Pinpoint the cell where the given text exists, returning its (X, Y) midpoint coordinate. 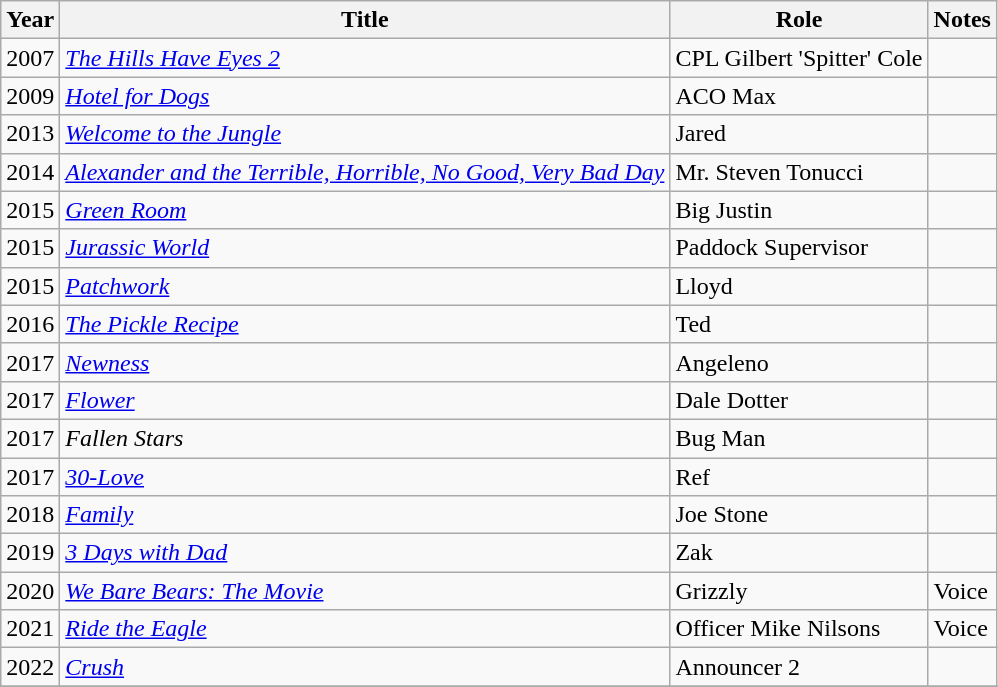
Announcer 2 (799, 667)
Ted (799, 324)
Zak (799, 553)
Welcome to the Jungle (365, 134)
2022 (30, 667)
2014 (30, 172)
2016 (30, 324)
3 Days with Dad (365, 553)
ACO Max (799, 96)
Ref (799, 477)
Alexander and the Terrible, Horrible, No Good, Very Bad Day (365, 172)
Lloyd (799, 286)
Crush (365, 667)
2009 (30, 96)
CPL Gilbert 'Spitter' Cole (799, 58)
Paddock Supervisor (799, 248)
2021 (30, 629)
2020 (30, 591)
2019 (30, 553)
30-Love (365, 477)
Officer Mike Nilsons (799, 629)
Family (365, 515)
The Pickle Recipe (365, 324)
Notes (962, 20)
Jurassic World (365, 248)
Patchwork (365, 286)
Grizzly (799, 591)
Role (799, 20)
2018 (30, 515)
Newness (365, 362)
Hotel for Dogs (365, 96)
2013 (30, 134)
Flower (365, 400)
Ride the Eagle (365, 629)
Green Room (365, 210)
Jared (799, 134)
We Bare Bears: The Movie (365, 591)
Fallen Stars (365, 438)
Bug Man (799, 438)
Title (365, 20)
Joe Stone (799, 515)
Mr. Steven Tonucci (799, 172)
Angeleno (799, 362)
Dale Dotter (799, 400)
The Hills Have Eyes 2 (365, 58)
2007 (30, 58)
Big Justin (799, 210)
Year (30, 20)
